Identify which cell holds the provided text, then report its (X, Y) central coordinate. 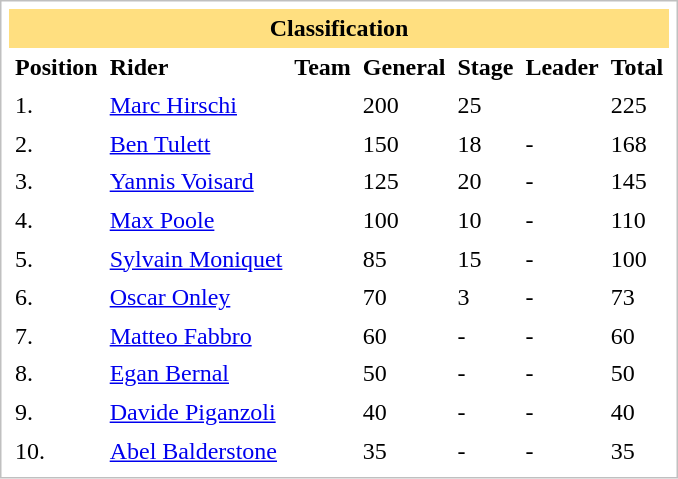
10 (485, 220)
20 (485, 182)
3 (485, 297)
Leader (562, 66)
150 (404, 143)
168 (637, 143)
2. (56, 143)
Ben Tulett (196, 143)
7. (56, 335)
73 (637, 297)
70 (404, 297)
Rider (196, 66)
18 (485, 143)
Matteo Fabbro (196, 335)
3. (56, 182)
145 (637, 182)
Yannis Voisard (196, 182)
6. (56, 297)
Max Poole (196, 220)
Oscar Onley (196, 297)
25 (485, 105)
200 (404, 105)
Position (56, 66)
Classification (339, 28)
125 (404, 182)
9. (56, 412)
5. (56, 258)
225 (637, 105)
Abel Balderstone (196, 450)
110 (637, 220)
10. (56, 450)
Egan Bernal (196, 374)
Marc Hirschi (196, 105)
Stage (485, 66)
Team (322, 66)
Sylvain Moniquet (196, 258)
15 (485, 258)
General (404, 66)
Total (637, 66)
1. (56, 105)
85 (404, 258)
4. (56, 220)
8. (56, 374)
Davide Piganzoli (196, 412)
